For the text-containing cell, return its midpoint in [x, y] coordinate format. 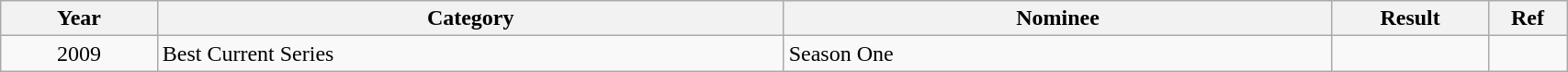
Result [1410, 18]
2009 [79, 54]
Year [79, 18]
Ref [1527, 18]
Nominee [1058, 18]
Category [470, 18]
Season One [1058, 54]
Best Current Series [470, 54]
